Find where the given text appears and provide that cell's center as [X, Y] coordinate. 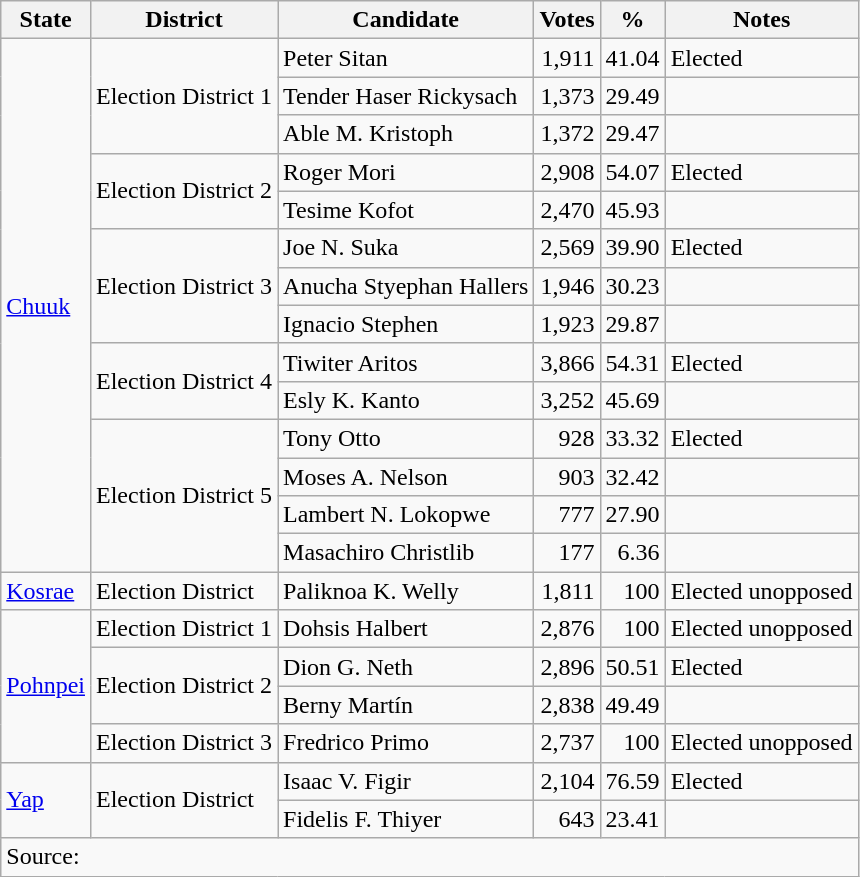
Pohnpei [46, 686]
50.51 [632, 667]
1,946 [567, 286]
District [184, 20]
% [632, 20]
Able M. Kristoph [406, 134]
54.07 [632, 172]
643 [567, 819]
Tender Haser Rickysach [406, 96]
29.87 [632, 324]
1,811 [567, 591]
Joe N. Suka [406, 248]
32.42 [632, 477]
29.49 [632, 96]
Candidate [406, 20]
Tiwiter Aritos [406, 362]
3,866 [567, 362]
Source: [430, 857]
1,372 [567, 134]
2,876 [567, 629]
Votes [567, 20]
Fredrico Primo [406, 743]
177 [567, 553]
777 [567, 515]
2,838 [567, 705]
39.90 [632, 248]
45.69 [632, 400]
928 [567, 438]
Moses A. Nelson [406, 477]
3,252 [567, 400]
27.90 [632, 515]
Election District 5 [184, 495]
Dohsis Halbert [406, 629]
Berny Martín [406, 705]
Anucha Styephan Hallers [406, 286]
30.23 [632, 286]
Peter Sitan [406, 58]
903 [567, 477]
29.47 [632, 134]
1,923 [567, 324]
2,908 [567, 172]
76.59 [632, 781]
Tony Otto [406, 438]
Lambert N. Lokopwe [406, 515]
Fidelis F. Thiyer [406, 819]
Yap [46, 800]
State [46, 20]
6.36 [632, 553]
Chuuk [46, 306]
Masachiro Christlib [406, 553]
Election District 4 [184, 381]
Dion G. Neth [406, 667]
Paliknoa K. Welly [406, 591]
Kosrae [46, 591]
Ignacio Stephen [406, 324]
Isaac V. Figir [406, 781]
2,737 [567, 743]
2,896 [567, 667]
Roger Mori [406, 172]
Notes [762, 20]
23.41 [632, 819]
54.31 [632, 362]
49.49 [632, 705]
1,911 [567, 58]
Esly K. Kanto [406, 400]
1,373 [567, 96]
2,470 [567, 210]
41.04 [632, 58]
2,104 [567, 781]
33.32 [632, 438]
2,569 [567, 248]
45.93 [632, 210]
Tesime Kofot [406, 210]
